Find where the given text appears and provide that cell's center as [X, Y] coordinate. 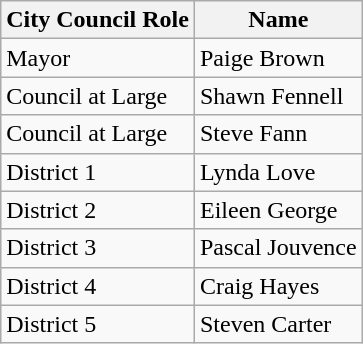
Steven Carter [278, 324]
Steve Fann [278, 134]
City Council Role [98, 20]
Craig Hayes [278, 286]
Paige Brown [278, 58]
Shawn Fennell [278, 96]
District 2 [98, 210]
Pascal Jouvence [278, 248]
Lynda Love [278, 172]
District 5 [98, 324]
Eileen George [278, 210]
District 1 [98, 172]
District 3 [98, 248]
District 4 [98, 286]
Mayor [98, 58]
Name [278, 20]
